Determine the [X, Y] coordinate at the center of the cell enclosing the given text.  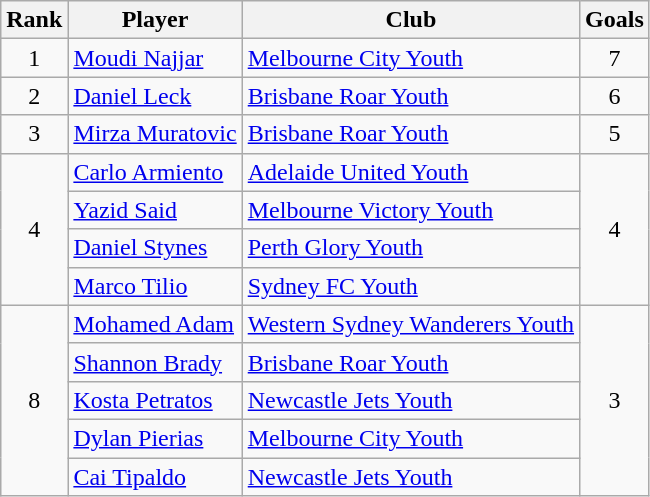
Carlo Armiento [155, 172]
Melbourne Victory Youth [410, 210]
Club [410, 20]
Adelaide United Youth [410, 172]
5 [615, 134]
Perth Glory Youth [410, 248]
Yazid Said [155, 210]
Kosta Petratos [155, 400]
Player [155, 20]
Daniel Leck [155, 96]
Dylan Pierias [155, 438]
Cai Tipaldo [155, 477]
Shannon Brady [155, 362]
Moudi Najjar [155, 58]
2 [34, 96]
8 [34, 400]
6 [615, 96]
Sydney FC Youth [410, 286]
Daniel Stynes [155, 248]
Rank [34, 20]
7 [615, 58]
Marco Tilio [155, 286]
1 [34, 58]
Western Sydney Wanderers Youth [410, 324]
Mirza Muratovic [155, 134]
Mohamed Adam [155, 324]
Goals [615, 20]
